Identify which cell holds the provided text, then report its [X, Y] central coordinate. 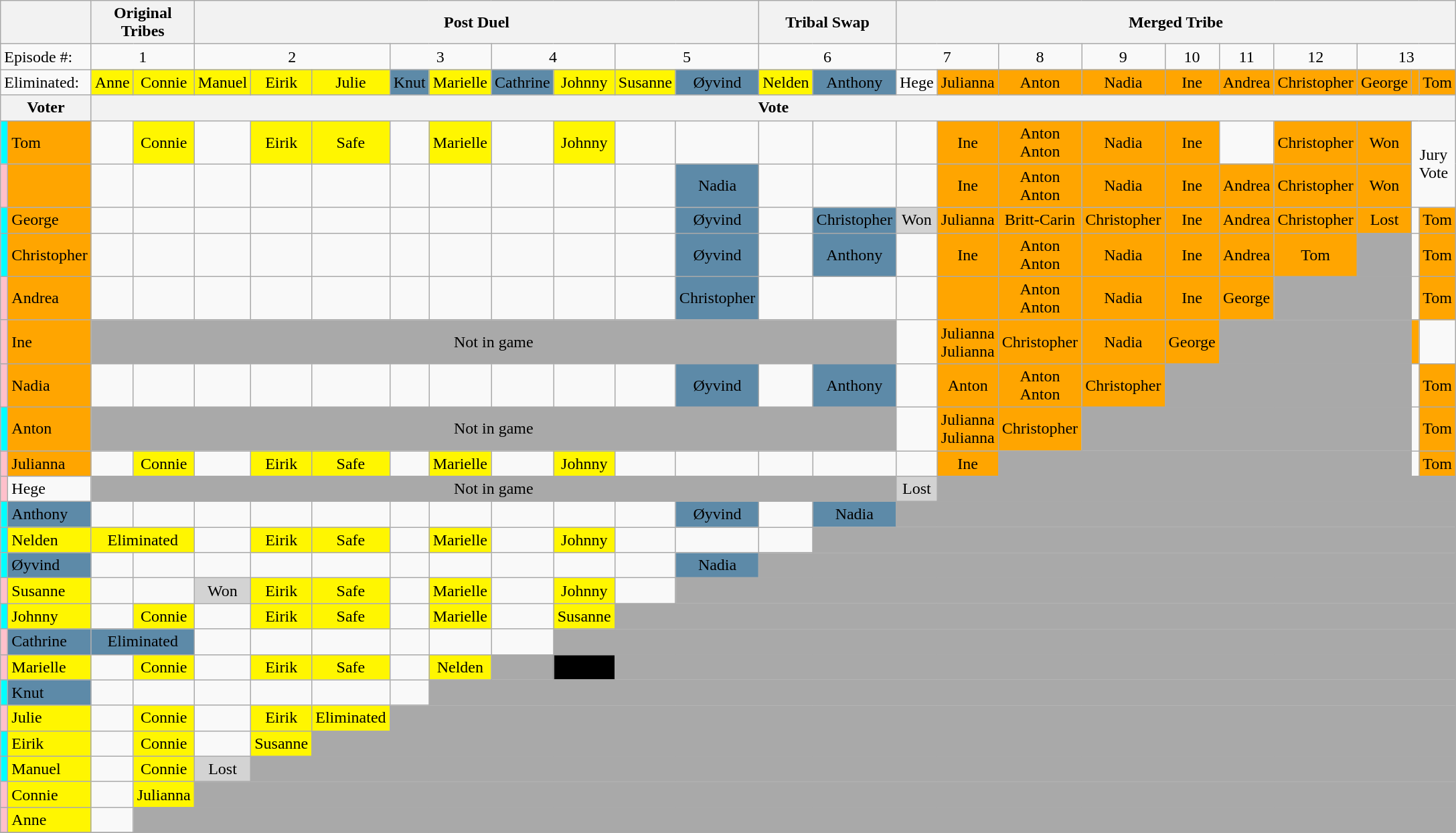
13 [1406, 57]
11 [1246, 57]
3 [440, 57]
6 [827, 57]
Voter [46, 108]
5 [687, 57]
10 [1192, 57]
Post Duel [477, 23]
Britt-Carin [1040, 220]
Jury Vote [1434, 164]
1 [143, 57]
12 [1315, 57]
Vote [773, 108]
Merged Tribe [1176, 23]
7 [947, 57]
2 [292, 57]
Episode #: [46, 57]
Eliminated: [46, 82]
8 [1040, 57]
Original Tribes [143, 23]
9 [1123, 57]
Tribal Swap [827, 23]
4 [553, 57]
